Output the [X, Y] coordinate of the center of the cell containing the given text.  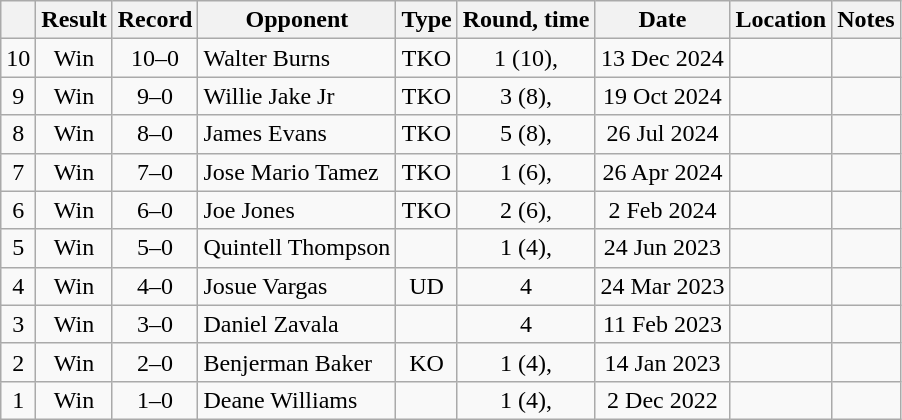
13 Dec 2024 [662, 58]
Result [74, 20]
26 Jul 2024 [662, 134]
Date [662, 20]
1 (10), [526, 58]
1 (6), [526, 172]
2 Dec 2022 [662, 400]
Opponent [297, 20]
Quintell Thompson [297, 248]
2 [18, 362]
7 [18, 172]
4–0 [155, 286]
8–0 [155, 134]
1 [18, 400]
11 Feb 2023 [662, 324]
3 [18, 324]
5 [18, 248]
3 (8), [526, 96]
10 [18, 58]
19 Oct 2024 [662, 96]
KO [426, 362]
Type [426, 20]
5 (8), [526, 134]
2–0 [155, 362]
UD [426, 286]
10–0 [155, 58]
5–0 [155, 248]
6–0 [155, 210]
1–0 [155, 400]
Round, time [526, 20]
Jose Mario Tamez [297, 172]
Josue Vargas [297, 286]
14 Jan 2023 [662, 362]
Benjerman Baker [297, 362]
9 [18, 96]
24 Mar 2023 [662, 286]
8 [18, 134]
Joe Jones [297, 210]
James Evans [297, 134]
Record [155, 20]
24 Jun 2023 [662, 248]
Location [781, 20]
Notes [866, 20]
2 (6), [526, 210]
Daniel Zavala [297, 324]
7–0 [155, 172]
9–0 [155, 96]
3–0 [155, 324]
26 Apr 2024 [662, 172]
Deane Williams [297, 400]
2 Feb 2024 [662, 210]
6 [18, 210]
Willie Jake Jr [297, 96]
Walter Burns [297, 58]
